Output the (x, y) coordinate of the center of the cell containing the given text.  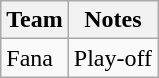
Notes (112, 20)
Fana (35, 58)
Play-off (112, 58)
Team (35, 20)
